Output the [X, Y] coordinate of the center of the cell containing the given text.  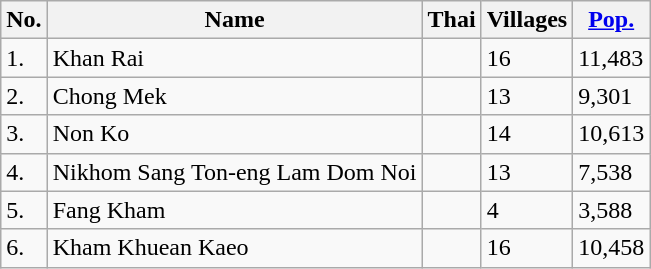
Pop. [612, 20]
Kham Khuean Kaeo [234, 248]
4 [527, 210]
7,538 [612, 172]
5. [24, 210]
4. [24, 172]
Khan Rai [234, 58]
3,588 [612, 210]
Name [234, 20]
Fang Kham [234, 210]
Chong Mek [234, 96]
10,458 [612, 248]
3. [24, 134]
14 [527, 134]
Non Ko [234, 134]
Nikhom Sang Ton-eng Lam Dom Noi [234, 172]
No. [24, 20]
11,483 [612, 58]
Thai [452, 20]
10,613 [612, 134]
6. [24, 248]
Villages [527, 20]
1. [24, 58]
9,301 [612, 96]
2. [24, 96]
